Extract the [x, y] coordinate from the center of the cell holding the provided text.  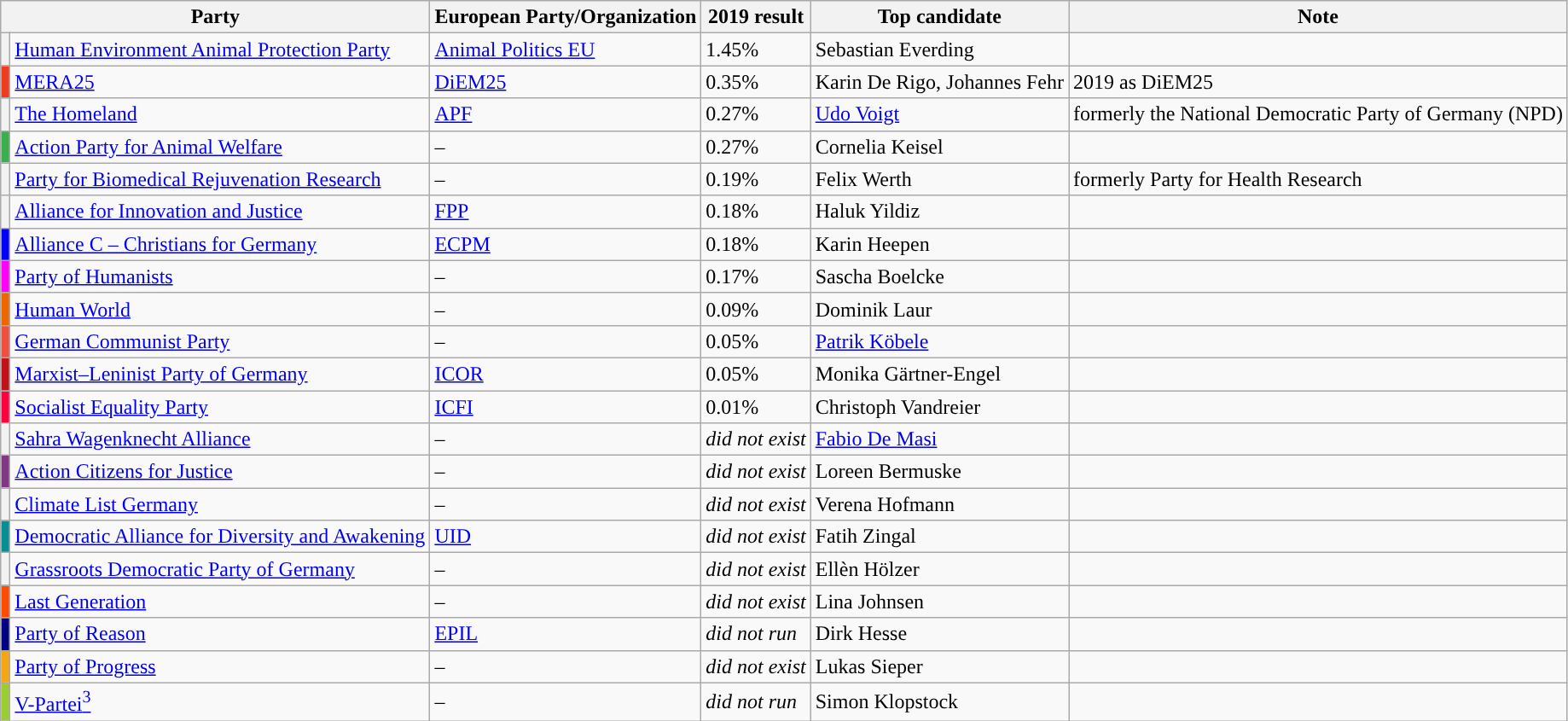
Party of Progress [220, 666]
Action Citizens for Justice [220, 472]
Party of Humanists [220, 276]
Marxist–Leninist Party of Germany [220, 374]
The Homeland [220, 114]
0.01% [756, 407]
2019 result [756, 17]
Socialist Equality Party [220, 407]
European Party/Organization [566, 17]
Animal Politics EU [566, 49]
Human Environment Animal Protection Party [220, 49]
Udo Voigt [939, 114]
German Communist Party [220, 341]
Lina Johnsen [939, 602]
Grassroots Democratic Party of Germany [220, 569]
Karin Heepen [939, 244]
Dirk Hesse [939, 634]
EPIL [566, 634]
Dominik Laur [939, 309]
Sahra Wagenknecht Alliance [220, 439]
Loreen Bermuske [939, 472]
Sascha Boelcke [939, 276]
Patrik Köbele [939, 341]
0.09% [756, 309]
ICFI [566, 407]
ECPM [566, 244]
Christoph Vandreier [939, 407]
Party [215, 17]
formerly the National Democratic Party of Germany (NPD) [1319, 114]
Verena Hofmann [939, 504]
MERA25 [220, 82]
DiEM25 [566, 82]
Ellèn Hölzer [939, 569]
Democratic Alliance for Diversity and Awakening [220, 537]
Climate List Germany [220, 504]
0.17% [756, 276]
Karin De Rigo, Johannes Fehr [939, 82]
Action Party for Animal Welfare [220, 147]
Cornelia Keisel [939, 147]
2019 as DiEM25 [1319, 82]
UID [566, 537]
formerly Party for Health Research [1319, 179]
Party for Biomedical Rejuvenation Research [220, 179]
Last Generation [220, 602]
V-Partei3 [220, 701]
Party of Reason [220, 634]
Haluk Yildiz [939, 212]
Top candidate [939, 17]
ICOR [566, 374]
Simon Klopstock [939, 701]
0.35% [756, 82]
Fatih Zingal [939, 537]
Note [1319, 17]
0.19% [756, 179]
Alliance C – Christians for Germany [220, 244]
Monika Gärtner-Engel [939, 374]
Human World [220, 309]
APF [566, 114]
FPP [566, 212]
Felix Werth [939, 179]
Lukas Sieper [939, 666]
Alliance for Innovation and Justice [220, 212]
Sebastian Everding [939, 49]
1.45% [756, 49]
Fabio De Masi [939, 439]
